Capture the cell that displays the provided text and extract its [X, Y] central coordinate. 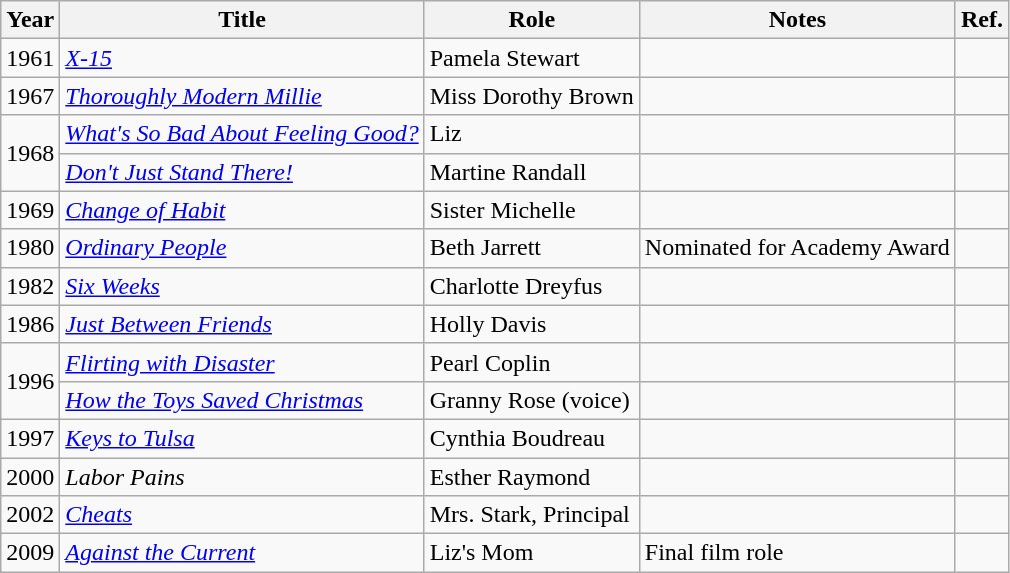
Year [30, 20]
Esther Raymond [532, 477]
1961 [30, 58]
Liz [532, 134]
Holly Davis [532, 324]
Role [532, 20]
2009 [30, 553]
Liz's Mom [532, 553]
1980 [30, 248]
Thoroughly Modern Millie [242, 96]
Pearl Coplin [532, 362]
Beth Jarrett [532, 248]
1968 [30, 153]
What's So Bad About Feeling Good? [242, 134]
Notes [797, 20]
Just Between Friends [242, 324]
1982 [30, 286]
Change of Habit [242, 210]
Six Weeks [242, 286]
Don't Just Stand There! [242, 172]
Martine Randall [532, 172]
Mrs. Stark, Principal [532, 515]
Charlotte Dreyfus [532, 286]
Keys to Tulsa [242, 438]
Flirting with Disaster [242, 362]
X-15 [242, 58]
1996 [30, 381]
2002 [30, 515]
Cynthia Boudreau [532, 438]
Against the Current [242, 553]
2000 [30, 477]
1997 [30, 438]
Pamela Stewart [532, 58]
1986 [30, 324]
Granny Rose (voice) [532, 400]
1969 [30, 210]
Cheats [242, 515]
Title [242, 20]
Ordinary People [242, 248]
Ref. [982, 20]
Miss Dorothy Brown [532, 96]
How the Toys Saved Christmas [242, 400]
Labor Pains [242, 477]
1967 [30, 96]
Final film role [797, 553]
Nominated for Academy Award [797, 248]
Sister Michelle [532, 210]
